Output the (X, Y) coordinate of the center of the cell containing the given text.  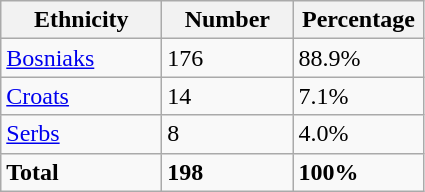
8 (228, 134)
Number (228, 20)
7.1% (358, 96)
Ethnicity (82, 20)
176 (228, 58)
4.0% (358, 134)
100% (358, 172)
198 (228, 172)
Percentage (358, 20)
Total (82, 172)
14 (228, 96)
Bosniaks (82, 58)
88.9% (358, 58)
Croats (82, 96)
Serbs (82, 134)
